Determine the (X, Y) coordinate at the center of the cell enclosing the given text.  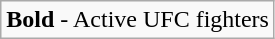
Bold - Active UFC fighters (138, 20)
